Determine the (X, Y) coordinate at the center of the cell enclosing the given text.  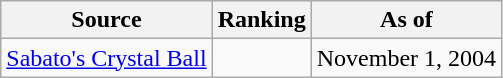
As of (406, 20)
Source (106, 20)
Ranking (262, 20)
November 1, 2004 (406, 58)
Sabato's Crystal Ball (106, 58)
